Scan for the cell matching the given text and deliver its (X, Y) coordinate at center. 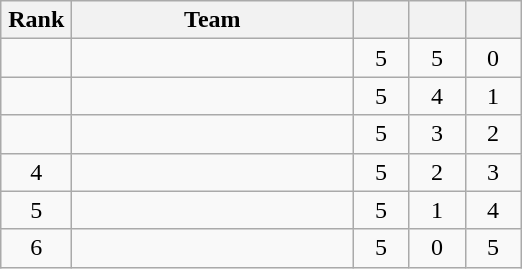
Team (212, 20)
6 (36, 248)
Rank (36, 20)
